Locate the cell with the specified text and output its [X, Y] center coordinate. 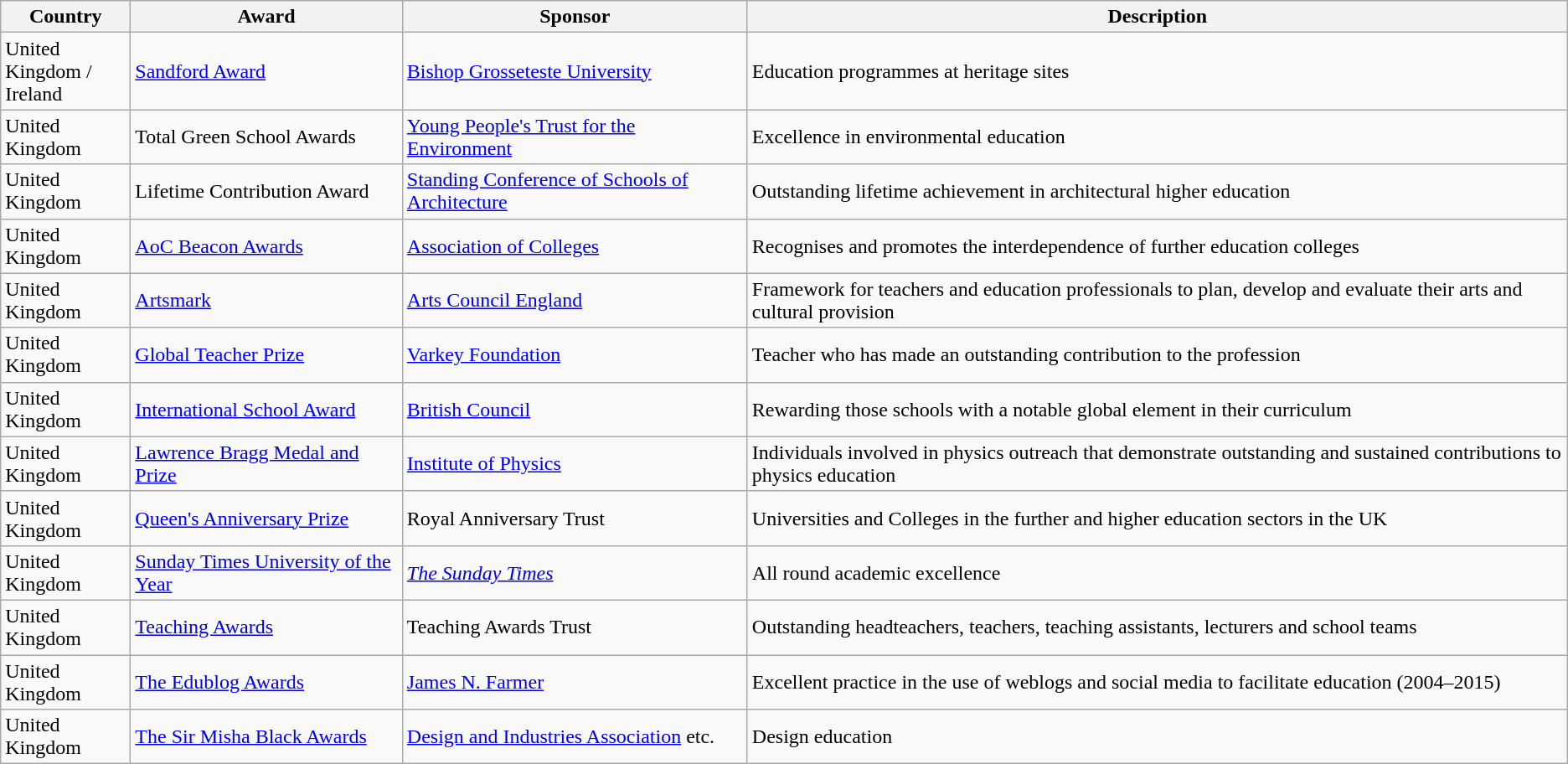
Design and Industries Association etc. [575, 737]
Sandford Award [266, 71]
The Sunday Times [575, 573]
The Edublog Awards [266, 682]
Queen's Anniversary Prize [266, 518]
Universities and Colleges in the further and higher education sectors in the UK [1158, 518]
All round academic excellence [1158, 573]
Description [1158, 17]
Excellence in environmental education [1158, 137]
Global Teacher Prize [266, 355]
Individuals involved in physics outreach that demonstrate outstanding and sustained contributions to physics education [1158, 464]
Bishop Grosseteste University [575, 71]
Artsmark [266, 300]
International School Award [266, 409]
Outstanding lifetime achievement in architectural higher education [1158, 191]
Excellent practice in the use of weblogs and social media to facilitate education (2004–2015) [1158, 682]
Arts Council England [575, 300]
Framework for teachers and education professionals to plan, develop and evaluate their arts and cultural provision [1158, 300]
Outstanding headteachers, teachers, teaching assistants, lecturers and school teams [1158, 627]
Teacher who has made an outstanding contribution to the profession [1158, 355]
Country [65, 17]
Education programmes at heritage sites [1158, 71]
British Council [575, 409]
Rewarding those schools with a notable global element in their curriculum [1158, 409]
Award [266, 17]
Standing Conference of Schools of Architecture [575, 191]
AoC Beacon Awards [266, 246]
Sunday Times University of the Year [266, 573]
Young People's Trust for the Environment [575, 137]
The Sir Misha Black Awards [266, 737]
Total Green School Awards [266, 137]
Varkey Foundation [575, 355]
Lawrence Bragg Medal and Prize [266, 464]
Royal Anniversary Trust [575, 518]
Recognises and promotes the interdependence of further education colleges [1158, 246]
United Kingdom / Ireland [65, 71]
Institute of Physics [575, 464]
Teaching Awards [266, 627]
Lifetime Contribution Award [266, 191]
James N. Farmer [575, 682]
Association of Colleges [575, 246]
Sponsor [575, 17]
Teaching Awards Trust [575, 627]
Design education [1158, 737]
